Output the (x, y) coordinate of the center of the cell containing the given text.  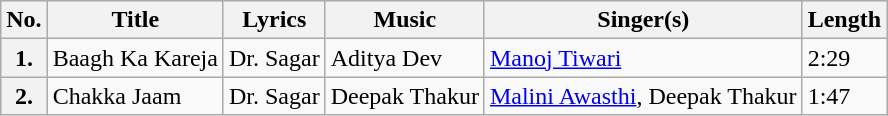
1. (24, 58)
Malini Awasthi, Deepak Thakur (643, 96)
2:29 (844, 58)
Manoj Tiwari (643, 58)
Deepak Thakur (404, 96)
Chakka Jaam (135, 96)
Length (844, 20)
No. (24, 20)
1:47 (844, 96)
Title (135, 20)
Aditya Dev (404, 58)
Lyrics (274, 20)
Baagh Ka Kareja (135, 58)
Music (404, 20)
2. (24, 96)
Singer(s) (643, 20)
